Extract the [x, y] coordinate from the center of the cell holding the provided text.  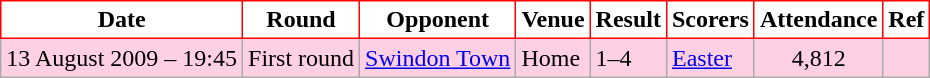
Easter [710, 58]
Ref [906, 20]
Result [628, 20]
Venue [553, 20]
1–4 [628, 58]
Round [302, 20]
Attendance [818, 20]
Swindon Town [438, 58]
Home [553, 58]
Date [122, 20]
Opponent [438, 20]
First round [302, 58]
Scorers [710, 20]
13 August 2009 – 19:45 [122, 58]
4,812 [818, 58]
